Identify which cell holds the provided text, then report its [X, Y] central coordinate. 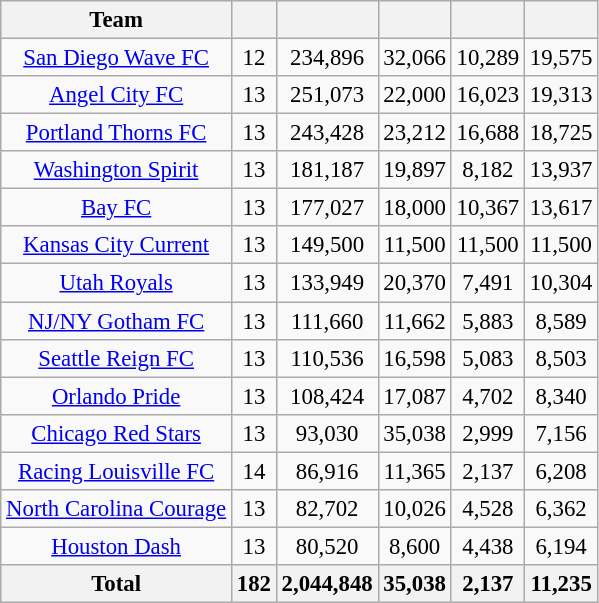
110,536 [327, 358]
234,896 [327, 58]
82,702 [327, 509]
16,023 [488, 95]
13,937 [560, 170]
11,365 [414, 471]
Chicago Red Stars [116, 433]
6,194 [560, 546]
108,424 [327, 396]
5,083 [488, 358]
Kansas City Current [116, 245]
Utah Royals [116, 283]
111,660 [327, 321]
13,617 [560, 208]
Angel City FC [116, 95]
4,528 [488, 509]
Team [116, 20]
11,235 [560, 584]
23,212 [414, 133]
2,999 [488, 433]
8,503 [560, 358]
5,883 [488, 321]
10,367 [488, 208]
6,362 [560, 509]
182 [254, 584]
20,370 [414, 283]
149,500 [327, 245]
Orlando Pride [116, 396]
14 [254, 471]
8,589 [560, 321]
10,289 [488, 58]
19,897 [414, 170]
10,304 [560, 283]
4,438 [488, 546]
San Diego Wave FC [116, 58]
North Carolina Courage [116, 509]
8,600 [414, 546]
7,491 [488, 283]
Total [116, 584]
7,156 [560, 433]
80,520 [327, 546]
181,187 [327, 170]
32,066 [414, 58]
Racing Louisville FC [116, 471]
86,916 [327, 471]
Portland Thorns FC [116, 133]
8,182 [488, 170]
17,087 [414, 396]
12 [254, 58]
133,949 [327, 283]
93,030 [327, 433]
Washington Spirit [116, 170]
19,575 [560, 58]
243,428 [327, 133]
Seattle Reign FC [116, 358]
10,026 [414, 509]
16,688 [488, 133]
11,662 [414, 321]
8,340 [560, 396]
Houston Dash [116, 546]
NJ/NY Gotham FC [116, 321]
2,044,848 [327, 584]
4,702 [488, 396]
22,000 [414, 95]
6,208 [560, 471]
177,027 [327, 208]
18,725 [560, 133]
18,000 [414, 208]
16,598 [414, 358]
251,073 [327, 95]
Bay FC [116, 208]
19,313 [560, 95]
